Capture the cell that displays the provided text and extract its [x, y] central coordinate. 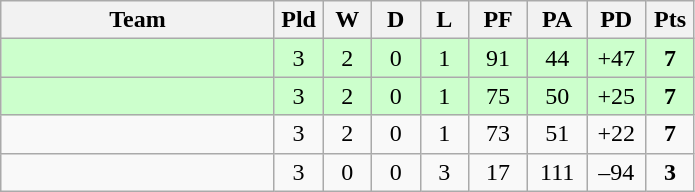
Team [138, 20]
–94 [616, 172]
Pts [670, 20]
75 [498, 96]
PD [616, 20]
50 [558, 96]
PA [558, 20]
D [396, 20]
+47 [616, 58]
+22 [616, 134]
W [348, 20]
Pld [298, 20]
17 [498, 172]
73 [498, 134]
91 [498, 58]
PF [498, 20]
111 [558, 172]
L [444, 20]
51 [558, 134]
44 [558, 58]
+25 [616, 96]
